For the text-containing cell, return its midpoint in [X, Y] coordinate format. 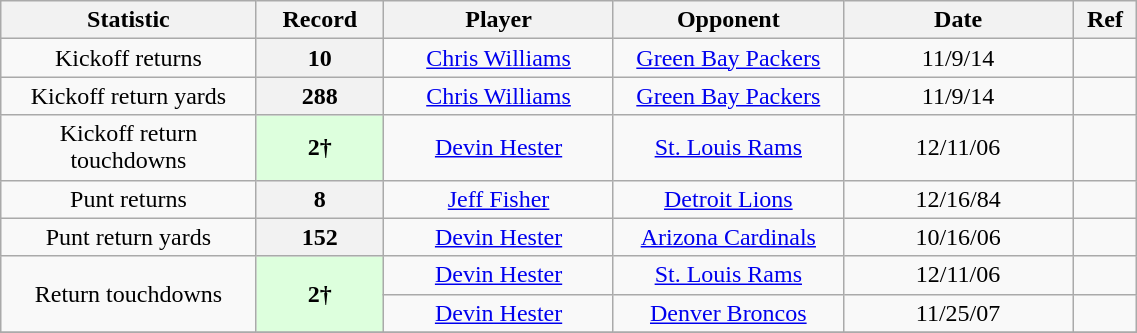
Kickoff return yards [128, 96]
Opponent [728, 20]
10 [320, 58]
Statistic [128, 20]
288 [320, 96]
Return touchdowns [128, 294]
11/25/07 [958, 313]
Kickoff return touchdowns [128, 148]
Jeff Fisher [499, 199]
Player [499, 20]
Ref [1105, 20]
10/16/06 [958, 237]
152 [320, 237]
Denver Broncos [728, 313]
Date [958, 20]
Arizona Cardinals [728, 237]
Kickoff returns [128, 58]
Punt returns [128, 199]
Punt return yards [128, 237]
Record [320, 20]
Detroit Lions [728, 199]
12/16/84 [958, 199]
8 [320, 199]
